Scan for the cell matching the given text and deliver its (X, Y) coordinate at center. 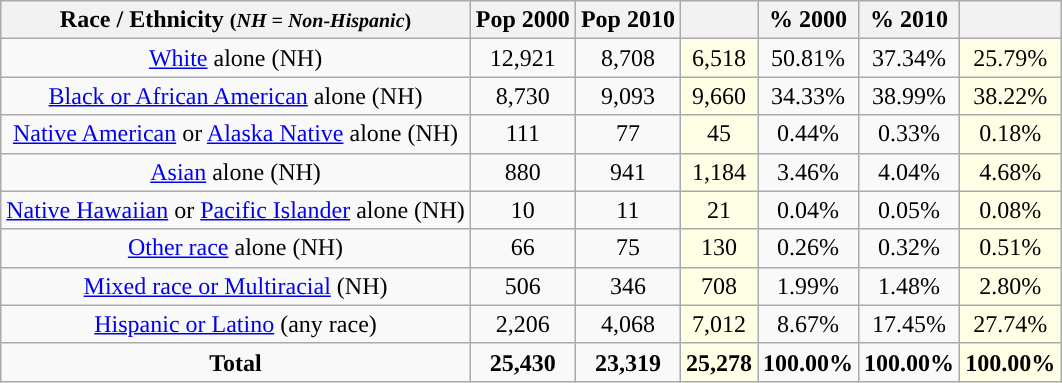
9,093 (628, 96)
3.46% (808, 172)
% 2000 (808, 20)
9,660 (718, 96)
37.34% (910, 58)
0.32% (910, 248)
7,012 (718, 324)
Native Hawaiian or Pacific Islander alone (NH) (236, 210)
8,730 (522, 96)
0.26% (808, 248)
25,278 (718, 362)
Hispanic or Latino (any race) (236, 324)
50.81% (808, 58)
0.05% (910, 210)
Pop 2010 (628, 20)
8,708 (628, 58)
12,921 (522, 58)
77 (628, 134)
0.33% (910, 134)
2,206 (522, 324)
2.80% (1010, 286)
11 (628, 210)
880 (522, 172)
66 (522, 248)
34.33% (808, 96)
8.67% (808, 324)
111 (522, 134)
23,319 (628, 362)
4.68% (1010, 172)
4,068 (628, 324)
346 (628, 286)
1.48% (910, 286)
0.18% (1010, 134)
% 2010 (910, 20)
Native American or Alaska Native alone (NH) (236, 134)
Race / Ethnicity (NH = Non-Hispanic) (236, 20)
708 (718, 286)
Asian alone (NH) (236, 172)
Total (236, 362)
0.04% (808, 210)
1,184 (718, 172)
130 (718, 248)
0.51% (1010, 248)
4.04% (910, 172)
941 (628, 172)
1.99% (808, 286)
0.08% (1010, 210)
17.45% (910, 324)
21 (718, 210)
6,518 (718, 58)
506 (522, 286)
10 (522, 210)
25,430 (522, 362)
White alone (NH) (236, 58)
0.44% (808, 134)
45 (718, 134)
38.22% (1010, 96)
Black or African American alone (NH) (236, 96)
Other race alone (NH) (236, 248)
38.99% (910, 96)
27.74% (1010, 324)
75 (628, 248)
25.79% (1010, 58)
Mixed race or Multiracial (NH) (236, 286)
Pop 2000 (522, 20)
